Return [X, Y] of the center of cell containing provided text 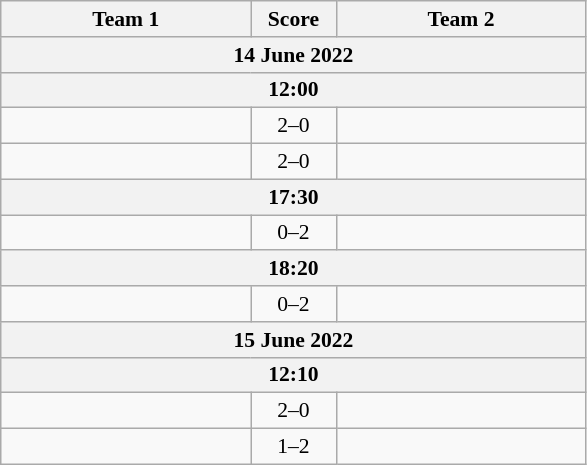
18:20 [294, 269]
14 June 2022 [294, 55]
12:00 [294, 90]
Score [294, 19]
12:10 [294, 375]
Team 2 [461, 19]
1–2 [294, 447]
15 June 2022 [294, 340]
17:30 [294, 197]
Team 1 [126, 19]
